Capture the cell that displays the provided text and extract its [x, y] central coordinate. 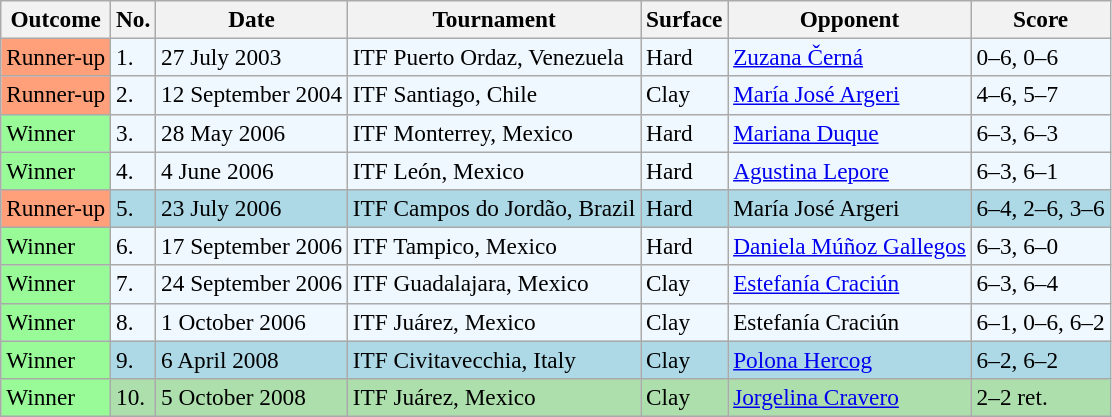
Surface [684, 19]
Score [1040, 19]
Outcome [56, 19]
No. [134, 19]
23 July 2006 [252, 208]
4–6, 5–7 [1040, 95]
10. [134, 397]
9. [134, 359]
2. [134, 95]
24 September 2006 [252, 284]
ITF Civitavecchia, Italy [494, 359]
6–4, 2–6, 3–6 [1040, 208]
Tournament [494, 19]
Mariana Duque [850, 133]
Agustina Lepore [850, 170]
3. [134, 133]
28 May 2006 [252, 133]
ITF Monterrey, Mexico [494, 133]
1. [134, 57]
1 October 2006 [252, 322]
7. [134, 284]
ITF Campos do Jordão, Brazil [494, 208]
17 September 2006 [252, 246]
4. [134, 170]
6–3, 6–1 [1040, 170]
8. [134, 322]
6. [134, 246]
6–3, 6–4 [1040, 284]
2–2 ret. [1040, 397]
6–2, 6–2 [1040, 359]
5 October 2008 [252, 397]
6–3, 6–3 [1040, 133]
Polona Hercog [850, 359]
4 June 2006 [252, 170]
27 July 2003 [252, 57]
ITF Santiago, Chile [494, 95]
0–6, 0–6 [1040, 57]
5. [134, 208]
ITF León, Mexico [494, 170]
Opponent [850, 19]
12 September 2004 [252, 95]
ITF Puerto Ordaz, Venezuela [494, 57]
6–1, 0–6, 6–2 [1040, 322]
Daniela Múñoz Gallegos [850, 246]
ITF Guadalajara, Mexico [494, 284]
Zuzana Černá [850, 57]
ITF Tampico, Mexico [494, 246]
Date [252, 19]
Jorgelina Cravero [850, 397]
6–3, 6–0 [1040, 246]
6 April 2008 [252, 359]
